From the cell containing the given text, extract its center point as (x, y) coordinate. 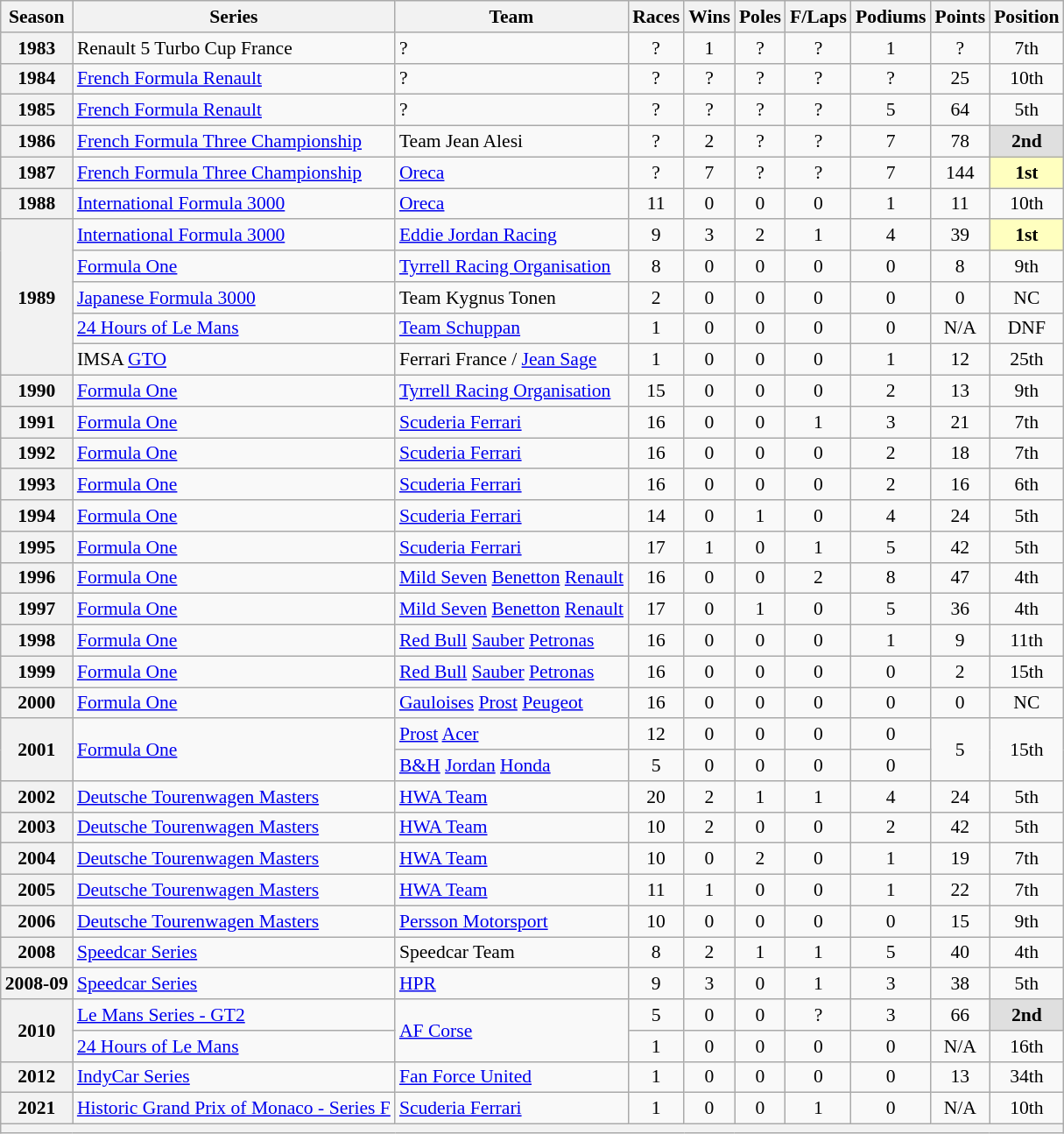
2010 (37, 1030)
Series (234, 17)
IMSA GTO (234, 360)
HPR (511, 984)
Japanese Formula 3000 (234, 298)
Team (511, 17)
6th (1026, 485)
20 (656, 797)
Historic Grand Prix of Monaco - Series F (234, 1109)
Team Jean Alesi (511, 142)
Poles (760, 17)
Podiums (891, 17)
25th (1026, 360)
1988 (37, 204)
2008 (37, 953)
2002 (37, 797)
2003 (37, 828)
Ferrari France / Jean Sage (511, 360)
38 (960, 984)
1990 (37, 391)
1984 (37, 79)
36 (960, 609)
F/Laps (818, 17)
Season (37, 17)
18 (960, 454)
DNF (1026, 328)
40 (960, 953)
1987 (37, 173)
78 (960, 142)
47 (960, 578)
Prost Acer (511, 735)
2021 (37, 1109)
2004 (37, 859)
144 (960, 173)
39 (960, 236)
B&H Jordan Honda (511, 765)
1996 (37, 578)
Persson Motorsport (511, 921)
Team Kygnus Tonen (511, 298)
Speedcar Team (511, 953)
Fan Force United (511, 1077)
AF Corse (511, 1030)
2001 (37, 750)
Eddie Jordan Racing (511, 236)
Wins (709, 17)
19 (960, 859)
22 (960, 891)
1998 (37, 641)
1983 (37, 48)
1992 (37, 454)
2012 (37, 1077)
11th (1026, 641)
1999 (37, 672)
1993 (37, 485)
2006 (37, 921)
Races (656, 17)
1994 (37, 516)
14 (656, 516)
Le Mans Series - GT2 (234, 1015)
1995 (37, 547)
1997 (37, 609)
66 (960, 1015)
2005 (37, 891)
34th (1026, 1077)
Gauloises Prost Peugeot (511, 703)
Position (1026, 17)
2000 (37, 703)
1989 (37, 298)
Team Schuppan (511, 328)
16th (1026, 1046)
25 (960, 79)
2008-09 (37, 984)
IndyCar Series (234, 1077)
64 (960, 110)
Renault 5 Turbo Cup France (234, 48)
1985 (37, 110)
1986 (37, 142)
1991 (37, 422)
21 (960, 422)
Points (960, 17)
